Pinpoint the cell where the given text exists, returning its (x, y) midpoint coordinate. 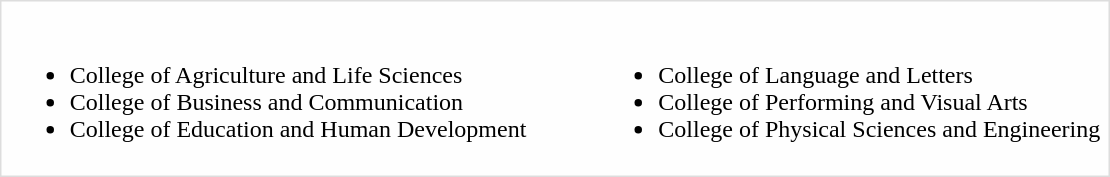
College of Agriculture and Life SciencesCollege of Business and CommunicationCollege of Education and Human Development (268, 88)
College of Language and LettersCollege of Performing and Visual ArtsCollege of Physical Sciences and Engineering (850, 88)
